Return (X, Y) of the center of cell containing provided text 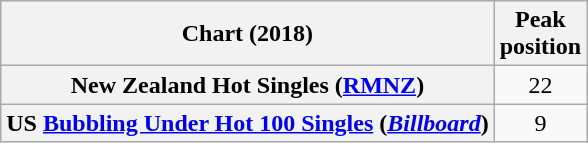
22 (540, 85)
New Zealand Hot Singles (RMNZ) (248, 85)
US Bubbling Under Hot 100 Singles (Billboard) (248, 123)
Chart (2018) (248, 34)
Peakposition (540, 34)
9 (540, 123)
